Capture the cell that displays the provided text and extract its (x, y) central coordinate. 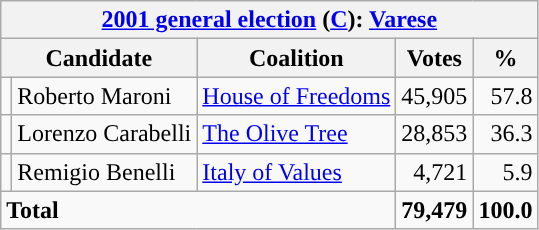
Votes (434, 58)
36.3 (506, 134)
Lorenzo Carabelli (104, 134)
79,479 (434, 210)
4,721 (434, 172)
5.9 (506, 172)
House of Freedoms (296, 96)
Coalition (296, 58)
Roberto Maroni (104, 96)
Total (198, 210)
% (506, 58)
Candidate (99, 58)
The Olive Tree (296, 134)
100.0 (506, 210)
Remigio Benelli (104, 172)
57.8 (506, 96)
28,853 (434, 134)
2001 general election (C): Varese (270, 20)
Italy of Values (296, 172)
45,905 (434, 96)
